Scan for the cell matching the given text and deliver its [X, Y] coordinate at center. 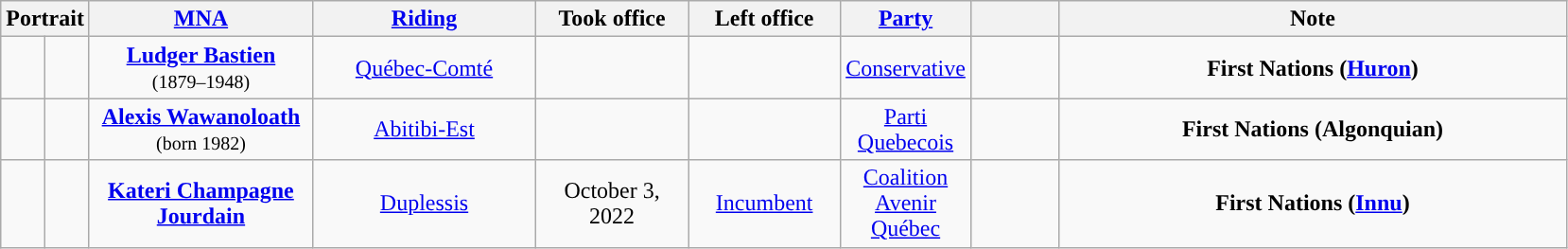
Note [1313, 19]
MNA [200, 19]
Took office [613, 19]
Ludger Bastien(1879–1948) [200, 68]
First Nations (Algonquian) [1313, 129]
Party [906, 19]
October 3, 2022 [613, 204]
First Nations (Innu) [1313, 204]
Left office [764, 19]
Conservative [906, 68]
First Nations (Huron) [1313, 68]
Alexis Wawanoloath(born 1982) [200, 129]
Duplessis [424, 204]
Incumbent [764, 204]
Kateri Champagne Jourdain [200, 204]
Québec-Comté [424, 68]
Abitibi-Est [424, 129]
Portrait [45, 19]
Coalition Avenir Québec [906, 204]
Parti Quebecois [906, 129]
Riding [424, 19]
